Return (X, Y) of the center of cell containing provided text 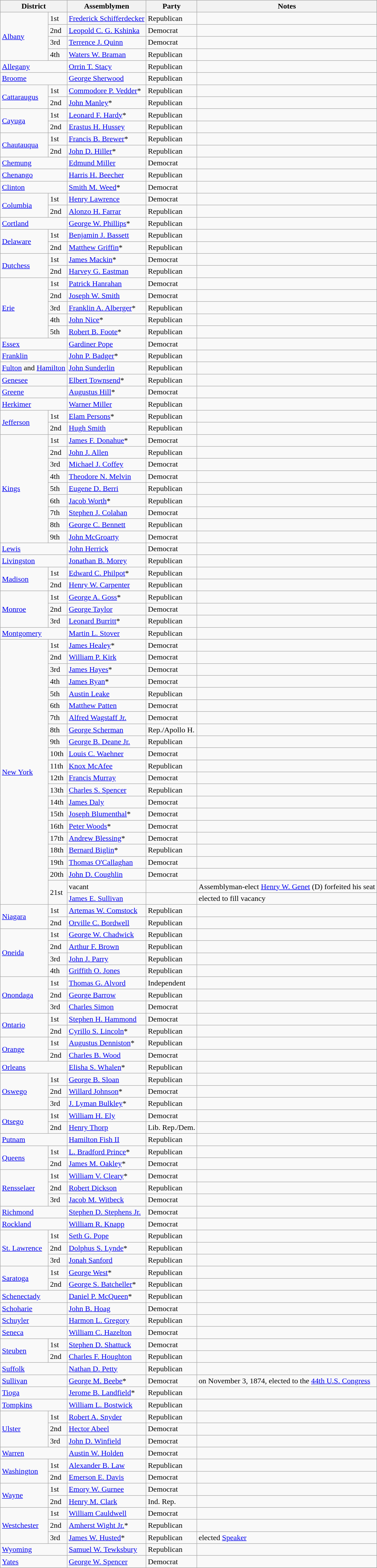
12th (58, 778)
Hugh Smith (107, 428)
18th (58, 850)
Lib. Rep./Dem. (172, 1128)
Arthur F. Brown (107, 947)
James M. Oakley* (107, 1164)
William Cauldwell (107, 1514)
Dutchess (24, 265)
Austin W. Holden (107, 1453)
Wyoming (34, 1550)
William H. Ely (107, 1115)
Henry Thorp (107, 1128)
Warner Miller (107, 404)
Leonard F. Hardy* (107, 115)
Alexander B. Law (107, 1465)
Assemblyman-elect Henry W. Genet (D) forfeited his seat (287, 886)
James F. Donahue* (107, 440)
Wayne (24, 1495)
George B. Sloan (107, 1079)
Samuel W. Tewksbury (107, 1550)
Cayuga (24, 121)
Steuben (24, 1351)
Henry Lawrence (107, 199)
Francis B. Brewer* (107, 139)
Jacob M. Witbeck (107, 1200)
Cattaraugus (24, 97)
Peter Woods* (107, 826)
Otsego (24, 1121)
vacant (107, 886)
Stephen D. Stephens Jr. (107, 1212)
Emerson E. Davis (107, 1477)
Daniel P. McQueen* (107, 1296)
John Herrick (107, 549)
Dolphus S. Lynde* (107, 1248)
Niagara (24, 916)
Seth G. Pope (107, 1236)
Queens (24, 1158)
Delaware (24, 241)
Hamilton Fish II (107, 1140)
Henry M. Clark (107, 1501)
Erastus H. Hussey (107, 127)
Matthew Patten (107, 705)
Yates (34, 1562)
St. Lawrence (24, 1248)
Herkimer (34, 404)
Edmund Miller (107, 163)
Jefferson (24, 422)
Schuyler (34, 1321)
Alfred Wagstaff Jr. (107, 717)
Montgomery (34, 633)
Leopold C. G. Kshinka (107, 30)
elected to fill vacancy (287, 898)
Party (172, 6)
10th (58, 754)
Schenectady (34, 1296)
William P. Kirk (107, 657)
Stephen J. Colahan (107, 513)
Rep./Apollo H. (172, 730)
Edward C. Philpot* (107, 573)
Charles Simon (107, 1007)
George Taylor (107, 609)
John Sunderlin (107, 368)
Leonard Burritt* (107, 621)
Broome (34, 79)
James Healey* (107, 645)
Elbert Townsend* (107, 380)
Eugene D. Berri (107, 488)
George C. Bennett (107, 525)
John J. Allen (107, 452)
Bernard Biglin* (107, 850)
George W. Chadwick (107, 935)
Oswego (24, 1091)
Hector Abeel (107, 1429)
Cortland (34, 223)
Oneida (24, 953)
Madison (24, 579)
Chemung (34, 163)
Rockland (34, 1224)
Patrick Hanrahan (107, 284)
Assemblymen (107, 6)
Charles F. Houghton (107, 1357)
Greene (34, 392)
Jonathan B. Morey (107, 561)
Stephen H. Hammond (107, 1019)
20th (58, 874)
Chenango (34, 175)
Cyrillo S. Lincoln* (107, 1031)
Thomas O'Callaghan (107, 862)
19th (58, 862)
Chautauqua (24, 145)
11th (58, 766)
Henry W. Carpenter (107, 585)
Joseph W. Smith (107, 296)
Sullivan (34, 1381)
Tioga (34, 1393)
Elam Persons* (107, 416)
16th (58, 826)
Francis Murray (107, 778)
15th (58, 814)
Willard Johnson* (107, 1091)
George Barrow (107, 995)
Joseph Blumenthal* (107, 814)
William C. Hazelton (107, 1333)
John D. Winfield (107, 1441)
Jacob Worth* (107, 500)
George W. Spencer (107, 1562)
Franklin (34, 356)
Robert B. Foote* (107, 332)
Rensselaer (24, 1188)
21st (58, 892)
Smith M. Weed* (107, 187)
Albany (24, 36)
George Sherwood (107, 79)
Artemas W. Comstock (107, 910)
James Daly (107, 802)
Orange (24, 1049)
George M. Beebe* (107, 1381)
J. Lyman Bulkley* (107, 1103)
Clinton (34, 187)
Allegany (34, 67)
Theodore N. Melvin (107, 476)
Jonah Sanford (107, 1260)
Washington (24, 1471)
Frederick Schifferdecker (107, 18)
Ontario (24, 1025)
Orrin T. Stacy (107, 67)
14th (58, 802)
Matthew Griffin* (107, 247)
James E. Sullivan (107, 898)
Jerome B. Landfield* (107, 1393)
James W. Husted* (107, 1538)
James Ryan* (107, 681)
Elisha S. Whalen* (107, 1067)
Westchester (24, 1526)
George S. Batcheller* (107, 1284)
George W. Phillips* (107, 223)
Tompkins (34, 1405)
Saratoga (24, 1278)
Schoharie (34, 1309)
Genesee (34, 380)
William R. Knapp (107, 1224)
Lewis (34, 549)
Terrence J. Quinn (107, 42)
John J. Parry (107, 959)
Essex (34, 344)
Harmon L. Gregory (107, 1321)
Stephen D. Shattuck (107, 1345)
on November 3, 1874, elected to the 44th U.S. Congress (287, 1381)
John D. Coughlin (107, 874)
Robert Dickson (107, 1188)
Andrew Blessing* (107, 838)
Charles B. Wood (107, 1055)
Richmond (34, 1212)
Louis C. Waehner (107, 754)
Austin Leake (107, 693)
George A. Goss* (107, 597)
Alonzo H. Farrar (107, 211)
Charles S. Spencer (107, 790)
17th (58, 838)
Livingston (34, 561)
Columbia (24, 205)
Robert A. Snyder (107, 1417)
Harvey G. Eastman (107, 271)
Thomas G. Alvord (107, 983)
Putnam (34, 1140)
Notes (287, 6)
John McGroarty (107, 537)
Augustus Hill* (107, 392)
Michael J. Coffey (107, 464)
George Scherman (107, 730)
James Mackin* (107, 259)
Knox McAfee (107, 766)
Commodore P. Vedder* (107, 91)
John B. Hoag (107, 1309)
Ulster (24, 1429)
William V. Cleary* (107, 1176)
L. Bradford Prince* (107, 1152)
Emory W. Gurnee (107, 1489)
John Manley* (107, 103)
Kings (24, 488)
John P. Badger* (107, 356)
James Hayes* (107, 669)
Independent (172, 983)
George B. Deane Jr. (107, 742)
William L. Bostwick (107, 1405)
Nathan D. Petty (107, 1369)
Orleans (34, 1067)
Seneca (34, 1333)
John D. Hiller* (107, 151)
Griffith O. Jones (107, 971)
Suffolk (34, 1369)
Benjamin J. Bassett (107, 235)
Franklin A. Alberger* (107, 308)
New York (24, 772)
Waters W. Braman (107, 54)
John Nice* (107, 320)
Harris H. Beecher (107, 175)
13th (58, 790)
Martin L. Stover (107, 633)
District (34, 6)
Fulton and Hamilton (34, 368)
Amherst Wight Jr.* (107, 1526)
Onondaga (24, 995)
Gardiner Pope (107, 344)
Warren (34, 1453)
Monroe (24, 609)
George West* (107, 1272)
elected Speaker (287, 1538)
Orville C. Bordwell (107, 923)
Augustus Denniston* (107, 1043)
Erie (24, 308)
Ind. Rep. (172, 1501)
